Detect which cell encompasses the target text, then output its (x, y) center coordinate. 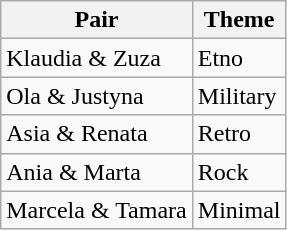
Retro (239, 134)
Rock (239, 172)
Marcela & Tamara (97, 210)
Pair (97, 20)
Ania & Marta (97, 172)
Minimal (239, 210)
Asia & Renata (97, 134)
Ola & Justyna (97, 96)
Etno (239, 58)
Klaudia & Zuza (97, 58)
Theme (239, 20)
Military (239, 96)
